Capture the cell that displays the provided text and extract its [X, Y] central coordinate. 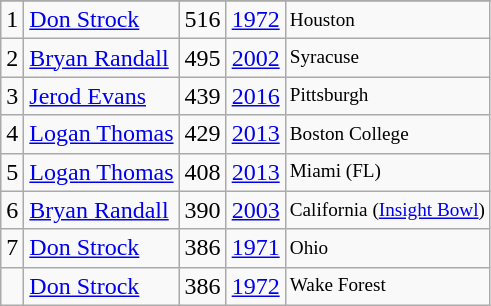
2 [12, 58]
390 [202, 210]
2003 [256, 210]
495 [202, 58]
2002 [256, 58]
Wake Forest [387, 286]
Syracuse [387, 58]
516 [202, 20]
4 [12, 134]
439 [202, 96]
California (Insight Bowl) [387, 210]
5 [12, 172]
Jerod Evans [102, 96]
408 [202, 172]
6 [12, 210]
7 [12, 248]
1 [12, 20]
Miami (FL) [387, 172]
3 [12, 96]
Houston [387, 20]
Boston College [387, 134]
Ohio [387, 248]
1971 [256, 248]
Pittsburgh [387, 96]
429 [202, 134]
2016 [256, 96]
